Detect which cell encompasses the target text, then output its [X, Y] center coordinate. 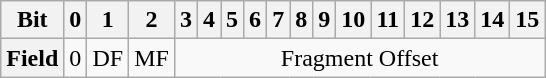
10 [354, 20]
14 [492, 20]
1 [108, 20]
12 [422, 20]
6 [256, 20]
Field [32, 58]
DF [108, 58]
Bit [32, 20]
15 [528, 20]
9 [324, 20]
13 [458, 20]
5 [232, 20]
2 [152, 20]
3 [186, 20]
11 [388, 20]
Fragment Offset [359, 58]
MF [152, 58]
8 [302, 20]
4 [208, 20]
7 [278, 20]
